Capture the cell that displays the provided text and extract its [X, Y] central coordinate. 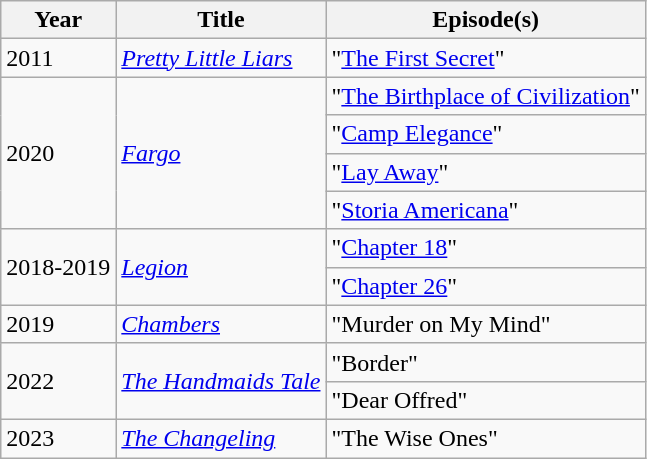
"Border" [486, 362]
"Storia Americana" [486, 210]
Pretty Little Liars [221, 58]
"Camp Elegance" [486, 134]
2018-2019 [58, 267]
Legion [221, 267]
2023 [58, 438]
"The Birthplace of Civilization" [486, 96]
"Chapter 18" [486, 248]
Chambers [221, 324]
"The First Secret" [486, 58]
"Murder on My Mind" [486, 324]
The Changeling [221, 438]
2019 [58, 324]
The Handmaids Tale [221, 381]
Title [221, 20]
2011 [58, 58]
"Lay Away" [486, 172]
2020 [58, 153]
2022 [58, 381]
Fargo [221, 153]
"Dear Offred" [486, 400]
"Chapter 26" [486, 286]
Year [58, 20]
"The Wise Ones" [486, 438]
Episode(s) [486, 20]
